Locate the cell with the specified text and output its [x, y] center coordinate. 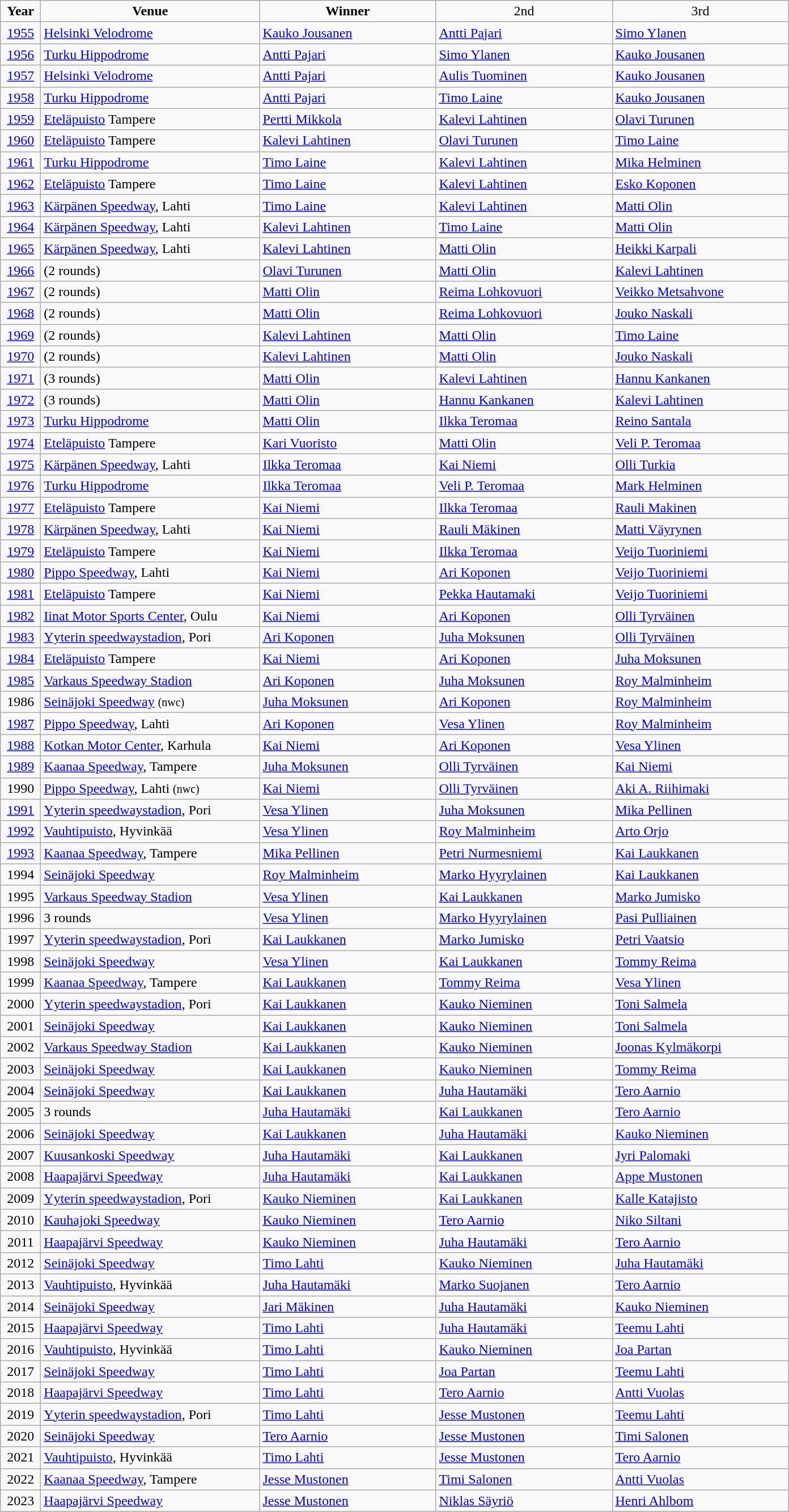
2001 [20, 1026]
Aulis Tuominen [524, 76]
2019 [20, 1414]
1969 [20, 335]
Joonas Kylmäkorpi [701, 1048]
Arto Orjo [701, 831]
1999 [20, 983]
Esko Koponen [701, 184]
1978 [20, 529]
Olli Turkia [701, 464]
1970 [20, 357]
1964 [20, 227]
2010 [20, 1220]
1998 [20, 961]
1973 [20, 421]
1994 [20, 875]
1959 [20, 119]
Rauli Mäkinen [524, 529]
Jyri Palomaki [701, 1155]
2003 [20, 1069]
2004 [20, 1091]
1984 [20, 659]
2014 [20, 1306]
1988 [20, 745]
Marko Suojanen [524, 1285]
2000 [20, 1004]
1960 [20, 141]
1996 [20, 918]
2006 [20, 1134]
1958 [20, 98]
2012 [20, 1263]
1977 [20, 508]
1986 [20, 702]
1990 [20, 788]
Niklas Säyriö [524, 1501]
2002 [20, 1048]
1971 [20, 378]
1987 [20, 724]
1956 [20, 54]
2015 [20, 1328]
Kari Vuoristo [348, 443]
1982 [20, 615]
1995 [20, 896]
Petri Nurmesniemi [524, 853]
Kuusankoski Speedway [150, 1155]
2nd [524, 11]
Veikko Metsahvone [701, 292]
Heikki Karpali [701, 248]
1983 [20, 637]
2007 [20, 1155]
1965 [20, 248]
1972 [20, 400]
Matti Väyrynen [701, 529]
2017 [20, 1371]
2013 [20, 1285]
2005 [20, 1112]
1993 [20, 853]
3rd [701, 11]
2009 [20, 1198]
Seinäjoki Speedway (nwc) [150, 702]
Rauli Makinen [701, 508]
1974 [20, 443]
2023 [20, 1501]
Henri Ahlbom [701, 1501]
Winner [348, 11]
Year [20, 11]
Mark Helminen [701, 486]
1980 [20, 572]
Pekka Hautamaki [524, 594]
Venue [150, 11]
1976 [20, 486]
1991 [20, 810]
1979 [20, 551]
1957 [20, 76]
Iinat Motor Sports Center, Oulu [150, 615]
2022 [20, 1479]
2008 [20, 1177]
2016 [20, 1350]
1962 [20, 184]
2018 [20, 1393]
Reino Santala [701, 421]
1967 [20, 292]
1975 [20, 464]
2020 [20, 1436]
Kauhajoki Speedway [150, 1220]
Kalle Katajisto [701, 1198]
1997 [20, 939]
1989 [20, 767]
2011 [20, 1241]
1992 [20, 831]
Mika Helminen [701, 162]
1985 [20, 681]
Pertti Mikkola [348, 119]
Kotkan Motor Center, Karhula [150, 745]
1981 [20, 594]
Pippo Speedway, Lahti (nwc) [150, 788]
Niko Siltani [701, 1220]
1963 [20, 205]
1961 [20, 162]
2021 [20, 1458]
Pasi Pulliainen [701, 918]
1955 [20, 33]
Aki A. Riihimaki [701, 788]
Petri Vaatsio [701, 939]
Appe Mustonen [701, 1177]
1968 [20, 314]
1966 [20, 271]
Jari Mäkinen [348, 1306]
